Provide the (x, y) coordinate of the cell's center where the given text is located.  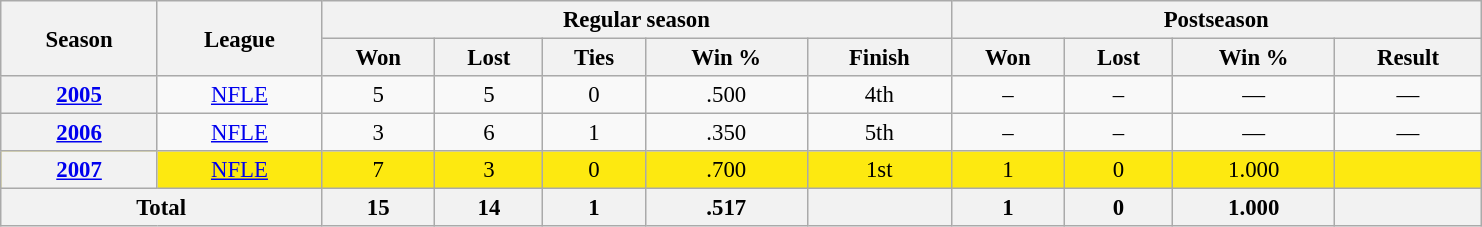
Finish (879, 58)
7 (378, 170)
2007 (80, 170)
Total (162, 208)
Season (80, 38)
15 (378, 208)
1st (879, 170)
.350 (726, 133)
League (239, 38)
5th (879, 133)
Ties (594, 58)
Result (1408, 58)
14 (489, 208)
2006 (80, 133)
Postseason (1216, 20)
.517 (726, 208)
6 (489, 133)
.500 (726, 95)
2005 (80, 95)
4th (879, 95)
Regular season (637, 20)
.700 (726, 170)
